Return (x, y) of the center of cell containing provided text 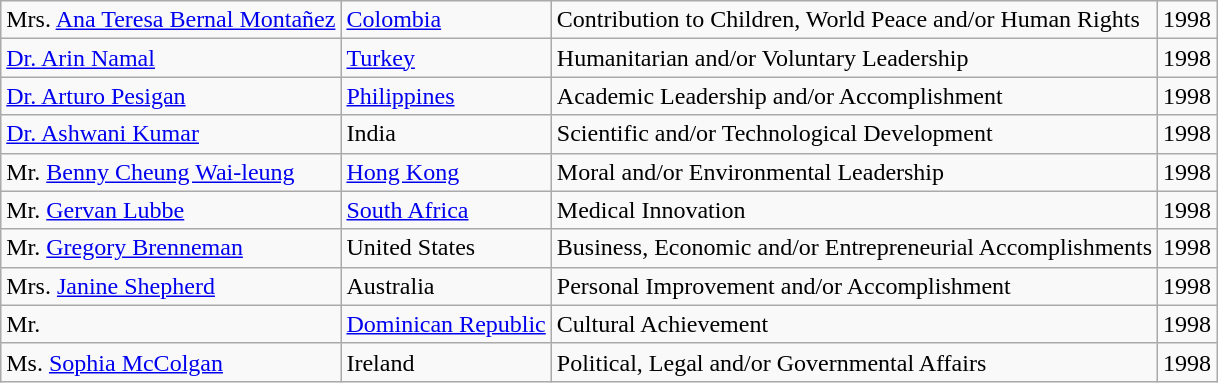
Political, Legal and/or Governmental Affairs (854, 362)
Dr. Ashwani Kumar (171, 134)
Ireland (446, 362)
Dr. Arin Namal (171, 58)
Mr. (171, 324)
Scientific and/or Technological Development (854, 134)
Australia (446, 286)
Cultural Achievement (854, 324)
Philippines (446, 96)
Humanitarian and/or Voluntary Leadership (854, 58)
South Africa (446, 210)
Mr. Benny Cheung Wai-leung (171, 172)
Mrs. Janine Shepherd (171, 286)
Dominican Republic (446, 324)
United States (446, 248)
Ms. Sophia McColgan (171, 362)
Mr. Gregory Brenneman (171, 248)
Academic Leadership and/or Accomplishment (854, 96)
Contribution to Children, World Peace and/or Human Rights (854, 20)
Colombia (446, 20)
Mr. Gervan Lubbe (171, 210)
India (446, 134)
Personal Improvement and/or Accomplishment (854, 286)
Moral and/or Environmental Leadership (854, 172)
Medical Innovation (854, 210)
Dr. Arturo Pesigan (171, 96)
Mrs. Ana Teresa Bernal Montañez (171, 20)
Hong Kong (446, 172)
Business, Economic and/or Entrepreneurial Accomplishments (854, 248)
Turkey (446, 58)
